Return [x, y] of the center of cell containing provided text 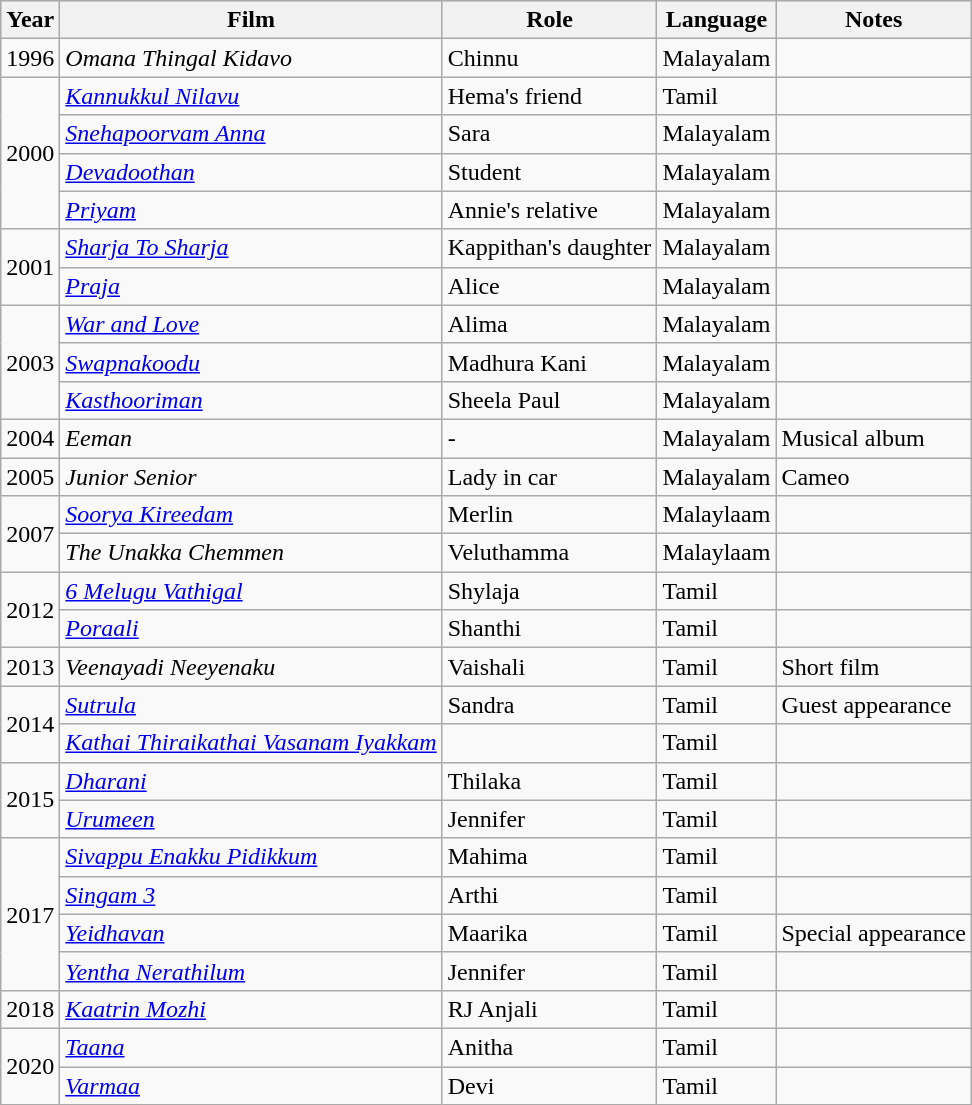
Mahima [550, 857]
Urumeen [251, 819]
Musical album [874, 438]
Omana Thingal Kidavo [251, 58]
2012 [30, 610]
Yeidhavan [251, 933]
Student [550, 172]
2015 [30, 800]
Sara [550, 134]
The Unakka Chemmen [251, 553]
Kannukkul Nilavu [251, 96]
Sutrula [251, 705]
Kasthooriman [251, 400]
2013 [30, 667]
Yentha Nerathilum [251, 971]
2001 [30, 267]
Singam 3 [251, 895]
1996 [30, 58]
Arthi [550, 895]
Devadoothan [251, 172]
Priyam [251, 210]
2017 [30, 914]
Dharani [251, 781]
Role [550, 20]
Sivappu Enakku Pidikkum [251, 857]
RJ Anjali [550, 1009]
Alima [550, 324]
Sandra [550, 705]
2000 [30, 153]
Thilaka [550, 781]
Hema's friend [550, 96]
Short film [874, 667]
Swapnakoodu [251, 362]
2003 [30, 362]
Guest appearance [874, 705]
Chinnu [550, 58]
Shylaja [550, 591]
Eeman [251, 438]
Cameo [874, 477]
Notes [874, 20]
Snehapoorvam Anna [251, 134]
Annie's relative [550, 210]
Film [251, 20]
2020 [30, 1066]
Year [30, 20]
Veluthamma [550, 553]
Sharja To Sharja [251, 248]
Taana [251, 1047]
Kathai Thiraikathai Vasanam Iyakkam [251, 743]
6 Melugu Vathigal [251, 591]
Lady in car [550, 477]
2018 [30, 1009]
2005 [30, 477]
Devi [550, 1085]
Shanthi [550, 629]
2007 [30, 534]
Soorya Kireedam [251, 515]
Language [716, 20]
Sheela Paul [550, 400]
Madhura Kani [550, 362]
Maarika [550, 933]
Poraali [251, 629]
Kaatrin Mozhi [251, 1009]
Praja [251, 286]
Alice [550, 286]
Kappithan's daughter [550, 248]
Veenayadi Neeyenaku [251, 667]
Varmaa [251, 1085]
Anitha [550, 1047]
2004 [30, 438]
Merlin [550, 515]
Vaishali [550, 667]
Junior Senior [251, 477]
Special appearance [874, 933]
War and Love [251, 324]
- [550, 438]
2014 [30, 724]
